From the cell containing the given text, extract its center point as (X, Y) coordinate. 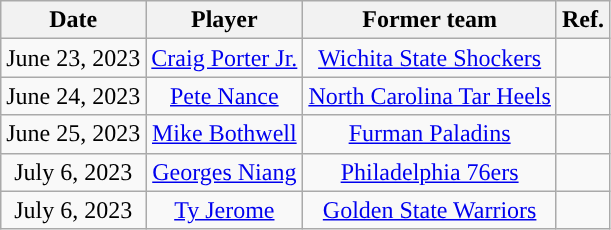
Ty Jerome (224, 210)
Player (224, 20)
Mike Bothwell (224, 134)
Craig Porter Jr. (224, 58)
June 24, 2023 (74, 96)
June 25, 2023 (74, 134)
Furman Paladins (430, 134)
Philadelphia 76ers (430, 172)
Pete Nance (224, 96)
Former team (430, 20)
Georges Niang (224, 172)
Date (74, 20)
North Carolina Tar Heels (430, 96)
June 23, 2023 (74, 58)
Golden State Warriors (430, 210)
Wichita State Shockers (430, 58)
Ref. (582, 20)
